Pinpoint the cell where the given text exists, returning its (X, Y) midpoint coordinate. 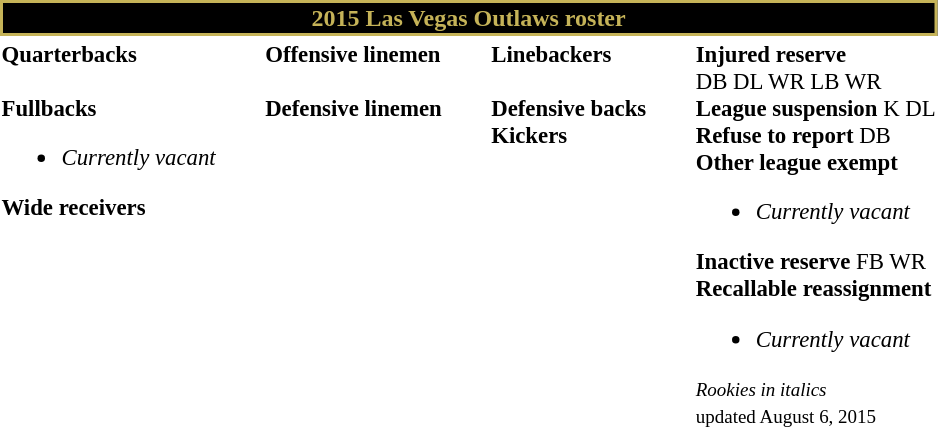
2015 Las Vegas Outlaws roster (468, 18)
